Identify which cell holds the provided text, then report its [x, y] central coordinate. 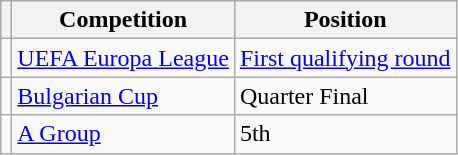
First qualifying round [345, 58]
A Group [124, 134]
Position [345, 20]
Bulgarian Cup [124, 96]
Quarter Final [345, 96]
Competition [124, 20]
5th [345, 134]
UEFA Europa League [124, 58]
